For the text-containing cell, return its midpoint in [X, Y] coordinate format. 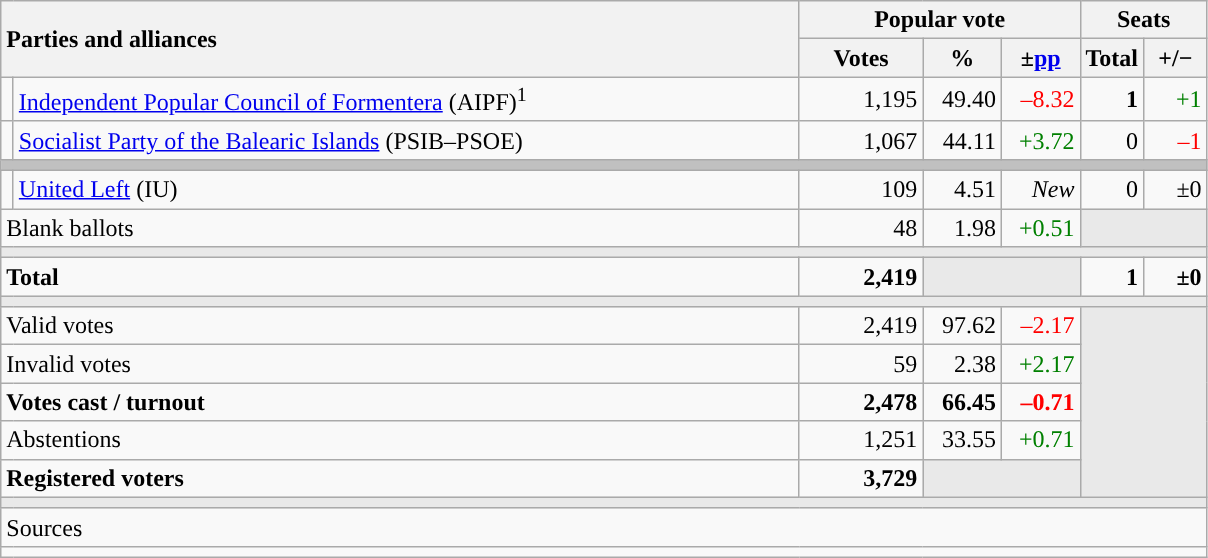
33.55 [962, 440]
Votes cast / turnout [400, 402]
–1 [1176, 140]
Socialist Party of the Balearic Islands (PSIB–PSOE) [406, 140]
1.98 [962, 228]
2.38 [962, 364]
United Left (IU) [406, 190]
1,251 [861, 440]
4.51 [962, 190]
Registered voters [400, 478]
+/− [1176, 58]
Abstentions [400, 440]
Blank ballots [400, 228]
Parties and alliances [400, 39]
+1 [1176, 100]
+3.72 [1040, 140]
Independent Popular Council of Formentera (AIPF)1 [406, 100]
±pp [1040, 58]
49.40 [962, 100]
Valid votes [400, 326]
1,067 [861, 140]
+0.51 [1040, 228]
+2.17 [1040, 364]
% [962, 58]
109 [861, 190]
66.45 [962, 402]
–0.71 [1040, 402]
Invalid votes [400, 364]
Votes [861, 58]
Sources [604, 527]
48 [861, 228]
Popular vote [940, 20]
New [1040, 190]
Seats [1144, 20]
59 [861, 364]
–8.32 [1040, 100]
–2.17 [1040, 326]
44.11 [962, 140]
1,195 [861, 100]
3,729 [861, 478]
+0.71 [1040, 440]
97.62 [962, 326]
2,478 [861, 402]
